Detect which cell encompasses the target text, then output its (x, y) center coordinate. 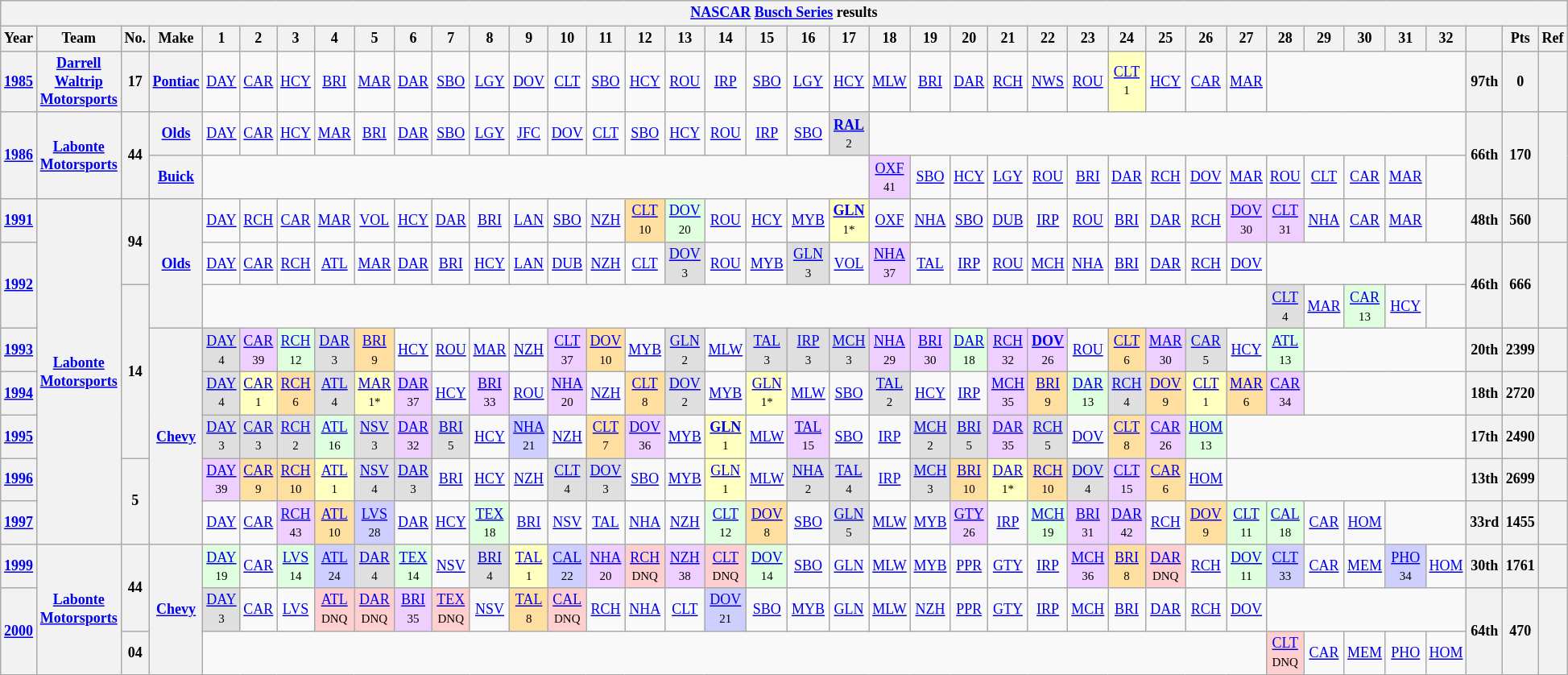
17th (1485, 437)
18 (889, 39)
RCH5 (1048, 437)
28 (1285, 39)
CAR26 (1165, 437)
13 (685, 39)
2 (259, 39)
RCH32 (1008, 350)
BRI33 (490, 393)
32 (1446, 39)
PHO (1405, 652)
TEX18 (490, 523)
20th (1485, 350)
11 (606, 39)
GLN2 (685, 350)
30th (1485, 566)
470 (1520, 632)
ATL (334, 263)
94 (135, 242)
4 (334, 39)
OXF41 (889, 177)
TAL3 (767, 350)
Make (176, 39)
TAL8 (529, 610)
DOV10 (606, 350)
1455 (1520, 523)
NHA2 (809, 480)
15 (767, 39)
BRI10 (970, 480)
ATLDNQ (334, 610)
TAL2 (889, 393)
OXF (889, 221)
DAR35 (1008, 437)
HOM13 (1206, 437)
BRI31 (1088, 523)
CLT6 (1127, 350)
6 (414, 39)
1991 (19, 221)
24 (1127, 39)
CAR34 (1285, 393)
TEXDNQ (451, 610)
2720 (1520, 393)
MCH36 (1088, 566)
RCHDNQ (645, 566)
ATL24 (334, 566)
1986 (19, 155)
CLT12 (725, 523)
27 (1247, 39)
170 (1520, 155)
LVS (296, 610)
ATL1 (334, 480)
04 (135, 652)
CAR1 (259, 393)
MCH35 (1008, 393)
DOV8 (767, 523)
21 (1008, 39)
30 (1365, 39)
1995 (19, 437)
1993 (19, 350)
DOV36 (645, 437)
DAY39 (221, 480)
1985 (19, 81)
1997 (19, 523)
DOV4 (1088, 480)
CLT7 (606, 437)
29 (1324, 39)
3 (296, 39)
BRI30 (930, 350)
NZH38 (685, 566)
1992 (19, 285)
Buick (176, 177)
CAL18 (1285, 523)
TAL4 (849, 480)
9 (529, 39)
DAR37 (414, 393)
1996 (19, 480)
MCH19 (1048, 523)
ATL13 (1285, 350)
1994 (19, 393)
RCH4 (1127, 393)
CLT37 (567, 350)
CAR6 (1165, 480)
CLT33 (1285, 566)
DAR42 (1127, 523)
DAR18 (970, 350)
Darrell Waltrip Motorsports (79, 81)
ATL10 (334, 523)
DOV2 (685, 393)
2399 (1520, 350)
CAR39 (259, 350)
CALDNQ (567, 610)
NSV3 (374, 437)
13th (1485, 480)
DOV26 (1048, 350)
GLN5 (849, 523)
CAR13 (1365, 307)
LVS28 (374, 523)
PHO34 (1405, 566)
MAR6 (1247, 393)
10 (567, 39)
25 (1165, 39)
1999 (19, 566)
NHA21 (529, 437)
666 (1520, 285)
NHA37 (889, 263)
RCH2 (296, 437)
BRI8 (1127, 566)
No. (135, 39)
46th (1485, 285)
ATL16 (334, 437)
DAR32 (414, 437)
TEX14 (414, 566)
ATL4 (334, 393)
NASCAR Busch Series results (784, 13)
48th (1485, 221)
66th (1485, 155)
DOV21 (725, 610)
CAL22 (567, 566)
Pontiac (176, 81)
33rd (1485, 523)
2490 (1520, 437)
TAL15 (809, 437)
JFC (529, 134)
18th (1485, 393)
CLT10 (645, 221)
CLT11 (1247, 523)
NSV4 (374, 480)
NWS (1048, 81)
560 (1520, 221)
Year (19, 39)
22 (1048, 39)
DAR4 (374, 566)
19 (930, 39)
GTY26 (970, 523)
2000 (19, 632)
GLN3 (809, 263)
12 (645, 39)
31 (1405, 39)
0 (1520, 81)
CAR9 (259, 480)
16 (809, 39)
TAL1 (529, 566)
97th (1485, 81)
CAR5 (1206, 350)
RCH43 (296, 523)
CLT15 (1127, 480)
DAR1* (1008, 480)
Pts (1520, 39)
DAY19 (221, 566)
DAR13 (1088, 393)
DOV30 (1247, 221)
DOV14 (767, 566)
Ref (1553, 39)
Team (79, 39)
DOV11 (1247, 566)
BRI4 (490, 566)
IRP3 (809, 350)
20 (970, 39)
26 (1206, 39)
8 (490, 39)
RCH12 (296, 350)
MAR30 (1165, 350)
64th (1485, 632)
1 (221, 39)
7 (451, 39)
CAR3 (259, 437)
MAR1* (374, 393)
DOV20 (685, 221)
CLT31 (1285, 221)
RCH6 (296, 393)
BRI35 (414, 610)
LVS14 (296, 566)
2699 (1520, 480)
RAL2 (849, 134)
MCH2 (930, 437)
1761 (1520, 566)
NHA29 (889, 350)
23 (1088, 39)
